Provide the [x, y] coordinate of the cell's center where the given text is located.  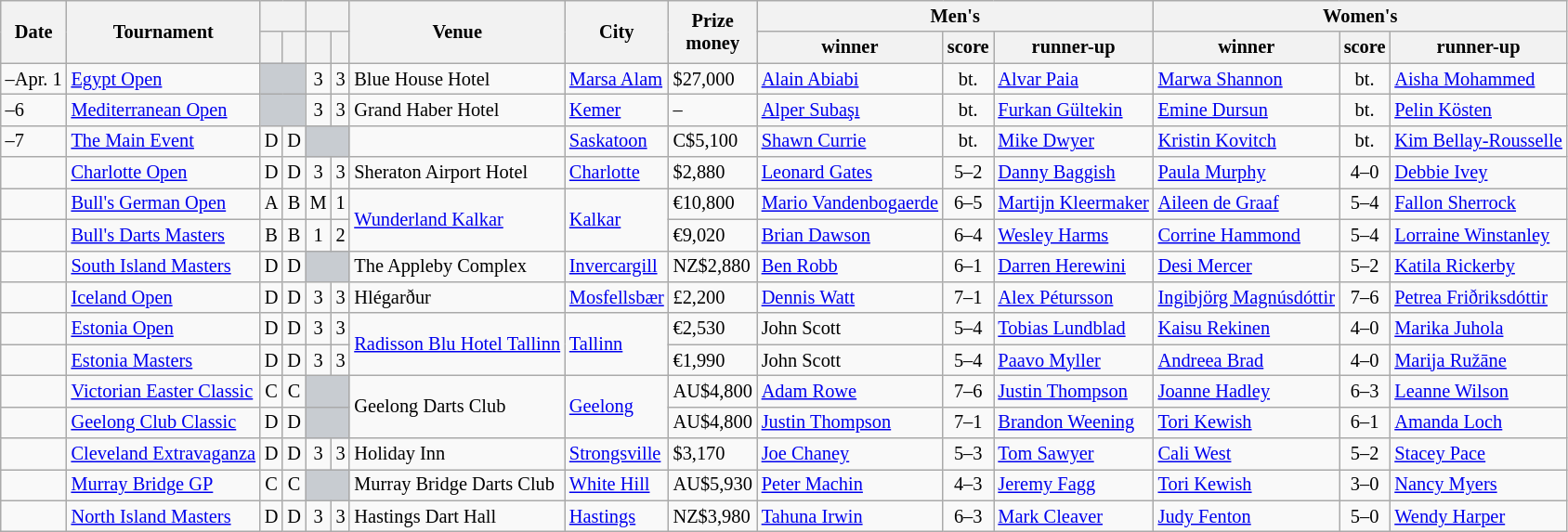
Bull's Darts Masters [163, 235]
Nancy Myers [1478, 485]
Bull's German Open [163, 203]
Stacey Pace [1478, 454]
Wunderland Kalkar [457, 219]
Tobias Lundblad [1074, 329]
Kemer [617, 110]
Tom Sawyer [1074, 454]
Kim Bellay-Rousselle [1478, 141]
Invercargill [617, 266]
Strongsville [617, 454]
Hastings [617, 516]
Dennis Watt [850, 297]
Mark Cleaver [1074, 516]
Prizemoney [713, 32]
Holiday Inn [457, 454]
Blue House Hotel [457, 79]
Hastings Dart Hall [457, 516]
Kaisu Rekinen [1247, 329]
Desi Mercer [1247, 266]
NZ$2,880 [713, 266]
Sheraton Airport Hotel [457, 173]
Tahuna Irwin [850, 516]
Adam Rowe [850, 391]
Shawn Currie [850, 141]
Paavo Myller [1074, 360]
Estonia Masters [163, 360]
Murray Bridge GP [163, 485]
2 [341, 235]
The Appleby Complex [457, 266]
Marsa Alam [617, 79]
Debbie Ivey [1478, 173]
M [319, 203]
$27,000 [713, 79]
Ingibjörg Magnúsdóttir [1247, 297]
Kristin Kovitch [1247, 141]
Egypt Open [163, 79]
Amanda Loch [1478, 422]
€10,800 [713, 203]
Radisson Blu Hotel Tallinn [457, 344]
Marija Ružāne [1478, 360]
North Island Masters [163, 516]
Mosfellsbær [617, 297]
Charlotte Open [163, 173]
Aileen de Graaf [1247, 203]
€2,530 [713, 329]
Fallon Sherrock [1478, 203]
Brian Dawson [850, 235]
Date [33, 32]
6–4 [968, 235]
Martijn Kleermaker [1074, 203]
– [713, 110]
–Apr. 1 [33, 79]
South Island Masters [163, 266]
Alper Subaşı [850, 110]
Judy Fenton [1247, 516]
Ben Robb [850, 266]
€1,990 [713, 360]
Men's [955, 16]
Leanne Wilson [1478, 391]
Joanne Hadley [1247, 391]
Emine Dursun [1247, 110]
Corrine Hammond [1247, 235]
Leonard Gates [850, 173]
6–5 [968, 203]
Petrea Friðriksdóttir [1478, 297]
White Hill [617, 485]
A [271, 203]
Kalkar [617, 219]
Charlotte [617, 173]
Estonia Open [163, 329]
Brandon Weening [1074, 422]
Alain Abiabi [850, 79]
AU$5,930 [713, 485]
Geelong Club Classic [163, 422]
Katila Rickerby [1478, 266]
Danny Baggish [1074, 173]
Cali West [1247, 454]
Mike Dwyer [1074, 141]
C$5,100 [713, 141]
Tallinn [617, 344]
Joe Chaney [850, 454]
Pelin Kösten [1478, 110]
Murray Bridge Darts Club [457, 485]
Tournament [163, 32]
Iceland Open [163, 297]
Peter Machin [850, 485]
$3,170 [713, 454]
3–0 [1365, 485]
–7 [33, 141]
Venue [457, 32]
The Main Event [163, 141]
Jeremy Fagg [1074, 485]
Grand Haber Hotel [457, 110]
5–0 [1365, 516]
Wendy Harper [1478, 516]
City [617, 32]
€9,020 [713, 235]
NZ$3,980 [713, 516]
Mario Vandenbogaerde [850, 203]
Paula Murphy [1247, 173]
Aisha Mohammed [1478, 79]
Andreea Brad [1247, 360]
Lorraine Winstanley [1478, 235]
Cleveland Extravaganza [163, 454]
£2,200 [713, 297]
Women's [1360, 16]
Wesley Harms [1074, 235]
Hlégarður [457, 297]
Furkan Gültekin [1074, 110]
Darren Herewini [1074, 266]
Alex Pétursson [1074, 297]
Alvar Paia [1074, 79]
Mediterranean Open [163, 110]
Marika Juhola [1478, 329]
Marwa Shannon [1247, 79]
5–3 [968, 454]
Victorian Easter Classic [163, 391]
Geelong Darts Club [457, 407]
Geelong [617, 407]
4–3 [968, 485]
$2,880 [713, 173]
–6 [33, 110]
Saskatoon [617, 141]
